Scan for the cell matching the given text and deliver its [x, y] coordinate at center. 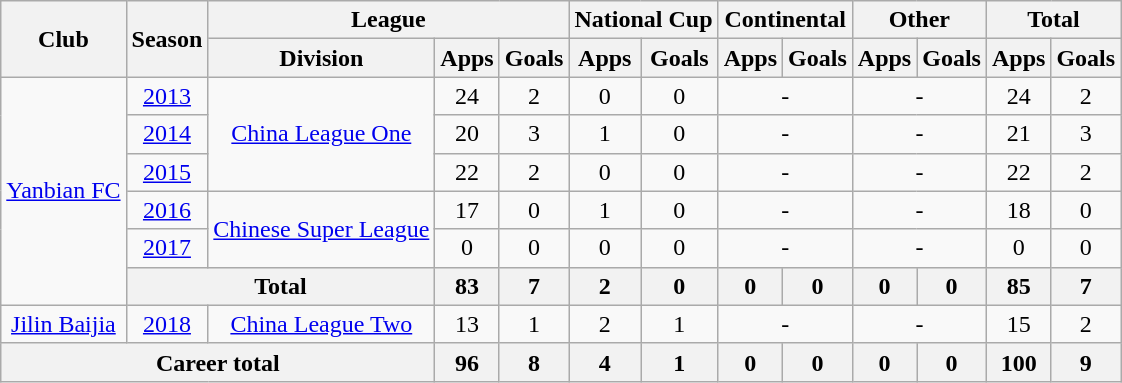
Jilin Baijia [64, 324]
Club [64, 39]
2014 [167, 134]
20 [467, 134]
18 [1018, 210]
9 [1086, 362]
8 [534, 362]
4 [605, 362]
2018 [167, 324]
China League Two [322, 324]
17 [467, 210]
83 [467, 286]
China League One [322, 134]
Other [919, 20]
League [388, 20]
85 [1018, 286]
National Cup [644, 20]
13 [467, 324]
Yanbian FC [64, 191]
2013 [167, 96]
Continental [785, 20]
100 [1018, 362]
Season [167, 39]
2015 [167, 172]
Career total [218, 362]
Chinese Super League [322, 229]
2017 [167, 248]
Division [322, 58]
96 [467, 362]
2016 [167, 210]
21 [1018, 134]
15 [1018, 324]
